Find where the given text appears and provide that cell's center as [x, y] coordinate. 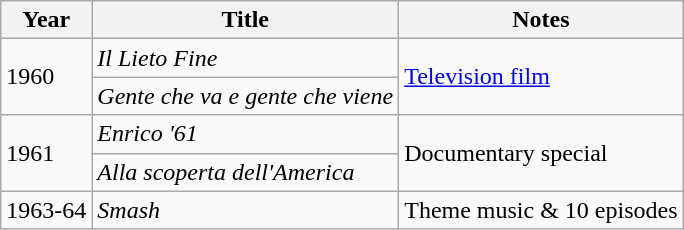
Enrico '61 [246, 134]
Television film [541, 77]
Smash [246, 210]
1961 [46, 153]
Title [246, 20]
Gente che va e gente che viene [246, 96]
Notes [541, 20]
Documentary special [541, 153]
Alla scoperta dell'America [246, 172]
Year [46, 20]
1963-64 [46, 210]
Theme music & 10 episodes [541, 210]
Il Lieto Fine [246, 58]
1960 [46, 77]
